For the text-containing cell, return its midpoint in [x, y] coordinate format. 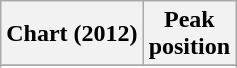
Chart (2012) [72, 34]
Peakposition [189, 34]
